Return [X, Y] of the center of cell containing provided text 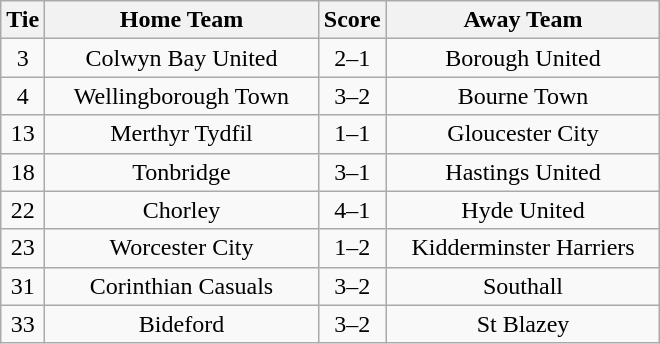
2–1 [352, 58]
Score [352, 20]
Hyde United [523, 210]
Wellingborough Town [182, 96]
Bideford [182, 324]
Gloucester City [523, 134]
4 [23, 96]
Corinthian Casuals [182, 286]
3–1 [352, 172]
Home Team [182, 20]
Tie [23, 20]
Borough United [523, 58]
18 [23, 172]
23 [23, 248]
31 [23, 286]
Worcester City [182, 248]
Bourne Town [523, 96]
1–2 [352, 248]
33 [23, 324]
Chorley [182, 210]
1–1 [352, 134]
Tonbridge [182, 172]
Southall [523, 286]
Colwyn Bay United [182, 58]
3 [23, 58]
St Blazey [523, 324]
Hastings United [523, 172]
13 [23, 134]
Away Team [523, 20]
Kidderminster Harriers [523, 248]
4–1 [352, 210]
Merthyr Tydfil [182, 134]
22 [23, 210]
